From the cell containing the given text, extract its center point as [X, Y] coordinate. 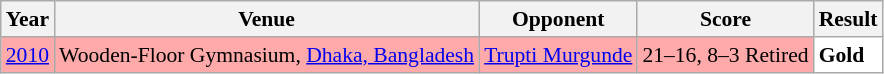
Gold [848, 55]
Wooden-Floor Gymnasium, Dhaka, Bangladesh [266, 55]
Result [848, 19]
Opponent [558, 19]
Year [28, 19]
2010 [28, 55]
Trupti Murgunde [558, 55]
Score [725, 19]
21–16, 8–3 Retired [725, 55]
Venue [266, 19]
